Return (X, Y) of the center of cell containing provided text 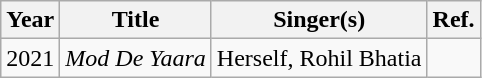
Ref. (454, 20)
Mod De Yaara (136, 58)
Year (30, 20)
2021 (30, 58)
Title (136, 20)
Singer(s) (319, 20)
Herself, Rohil Bhatia (319, 58)
